Provide the (x, y) coordinate of the cell's center where the given text is located.  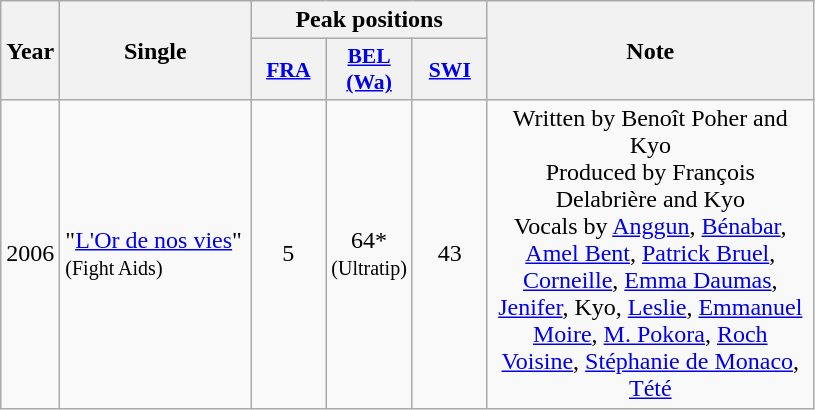
Note (650, 50)
FRA (288, 70)
2006 (30, 254)
BEL (Wa) (370, 70)
5 (288, 254)
Peak positions (369, 20)
Year (30, 50)
Single (156, 50)
43 (450, 254)
"L'Or de nos vies" (Fight Aids) (156, 254)
SWI (450, 70)
64*(Ultratip) (370, 254)
